Determine the [x, y] coordinate at the center of the cell enclosing the given text.  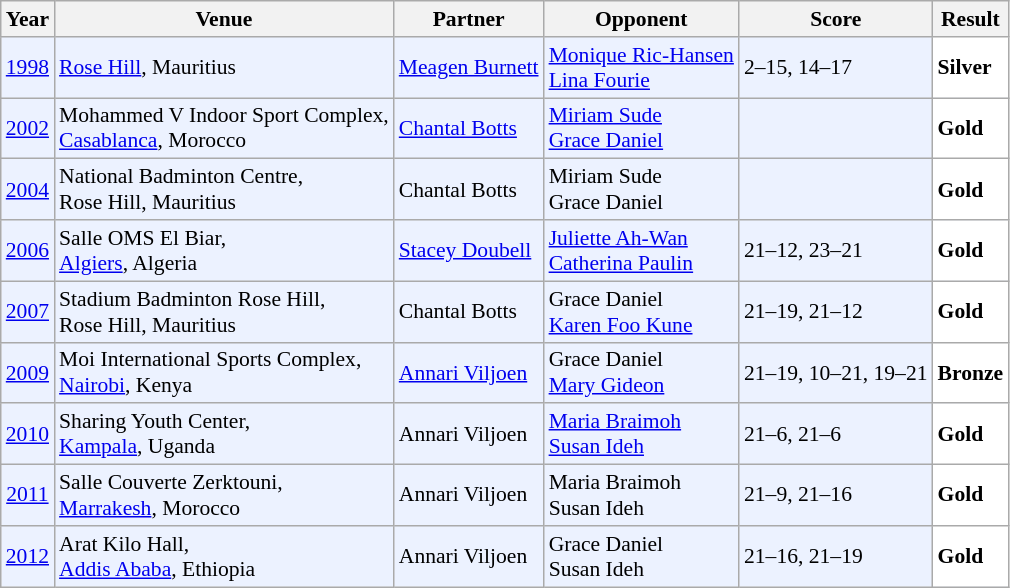
Salle Couverte Zerktouni,Marrakesh, Morocco [224, 496]
Juliette Ah-Wan Catherina Paulin [642, 250]
2007 [28, 312]
Monique Ric-Hansen Lina Fourie [642, 68]
Rose Hill, Mauritius [224, 68]
2002 [28, 128]
Bronze [971, 372]
2–15, 14–17 [836, 68]
21–16, 21–19 [836, 556]
Silver [971, 68]
21–6, 21–6 [836, 434]
Salle OMS El Biar,Algiers, Algeria [224, 250]
National Badminton Centre,Rose Hill, Mauritius [224, 190]
Meagen Burnett [469, 68]
Score [836, 19]
Year [28, 19]
Mohammed V Indoor Sport Complex,Casablanca, Morocco [224, 128]
2006 [28, 250]
Result [971, 19]
Partner [469, 19]
Opponent [642, 19]
21–19, 21–12 [836, 312]
Grace Daniel Susan Ideh [642, 556]
Grace Daniel Karen Foo Kune [642, 312]
Grace Daniel Mary Gideon [642, 372]
Arat Kilo Hall,Addis Ababa, Ethiopia [224, 556]
Stacey Doubell [469, 250]
2009 [28, 372]
2012 [28, 556]
1998 [28, 68]
2010 [28, 434]
Moi International Sports Complex,Nairobi, Kenya [224, 372]
2004 [28, 190]
21–9, 21–16 [836, 496]
21–19, 10–21, 19–21 [836, 372]
Sharing Youth Center,Kampala, Uganda [224, 434]
Stadium Badminton Rose Hill,Rose Hill, Mauritius [224, 312]
21–12, 23–21 [836, 250]
Venue [224, 19]
2011 [28, 496]
